Identify which cell holds the provided text, then report its [X, Y] central coordinate. 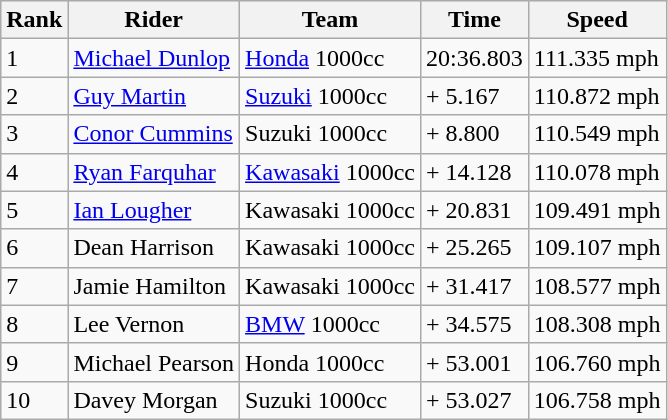
106.760 mph [597, 362]
20:36.803 [475, 58]
5 [34, 210]
+ 53.001 [475, 362]
BMW 1000cc [330, 324]
Rider [154, 20]
Guy Martin [154, 96]
Speed [597, 20]
109.107 mph [597, 248]
1 [34, 58]
+ 20.831 [475, 210]
106.758 mph [597, 400]
+ 5.167 [475, 96]
6 [34, 248]
108.308 mph [597, 324]
3 [34, 134]
+ 8.800 [475, 134]
10 [34, 400]
2 [34, 96]
Jamie Hamilton [154, 286]
110.549 mph [597, 134]
Ian Lougher [154, 210]
Michael Dunlop [154, 58]
+ 53.027 [475, 400]
110.078 mph [597, 172]
Conor Cummins [154, 134]
8 [34, 324]
108.577 mph [597, 286]
+ 14.128 [475, 172]
Rank [34, 20]
Davey Morgan [154, 400]
111.335 mph [597, 58]
110.872 mph [597, 96]
+ 25.265 [475, 248]
Dean Harrison [154, 248]
Michael Pearson [154, 362]
Team [330, 20]
Time [475, 20]
+ 34.575 [475, 324]
109.491 mph [597, 210]
4 [34, 172]
Ryan Farquhar [154, 172]
Lee Vernon [154, 324]
9 [34, 362]
7 [34, 286]
+ 31.417 [475, 286]
